Return [X, Y] of the center of cell containing provided text 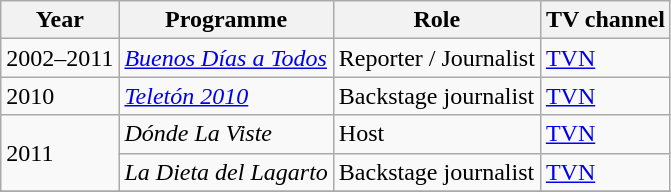
Year [60, 20]
Role [436, 20]
Buenos Días a Todos [226, 58]
2011 [60, 153]
2002–2011 [60, 58]
Host [436, 134]
Teletón 2010 [226, 96]
La Dieta del Lagarto [226, 172]
Programme [226, 20]
2010 [60, 96]
Reporter / Journalist [436, 58]
Dónde La Viste [226, 134]
TV channel [605, 20]
